Capture the cell that displays the provided text and extract its [X, Y] central coordinate. 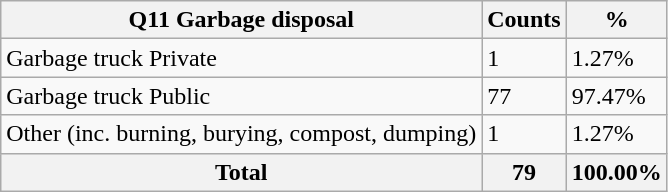
100.00% [616, 172]
Garbage truck Public [242, 96]
97.47% [616, 96]
77 [524, 96]
Total [242, 172]
% [616, 20]
Counts [524, 20]
Other (inc. burning, burying, compost, dumping) [242, 134]
Garbage truck Private [242, 58]
79 [524, 172]
Q11 Garbage disposal [242, 20]
